Detect which cell encompasses the target text, then output its [X, Y] center coordinate. 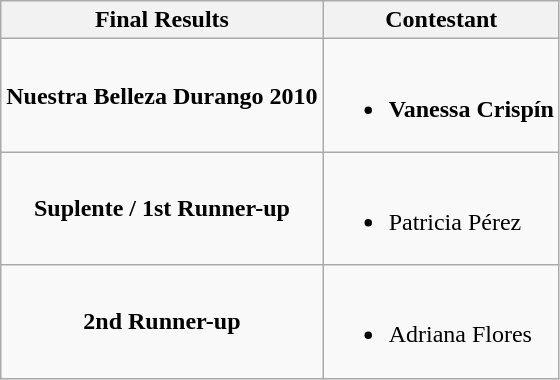
2nd Runner-up [162, 322]
Contestant [441, 20]
Final Results [162, 20]
Nuestra Belleza Durango 2010 [162, 96]
Suplente / 1st Runner-up [162, 208]
Vanessa Crispín [441, 96]
Patricia Pérez [441, 208]
Adriana Flores [441, 322]
